Return the [x, y] coordinate for the center point of the cell that contains the specified text.  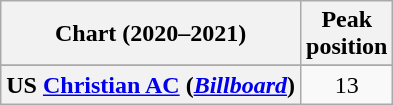
Peak position [347, 34]
US Christian AC (Billboard) [151, 85]
13 [347, 85]
Chart (2020–2021) [151, 34]
